Locate the cell with the specified text and output its (X, Y) center coordinate. 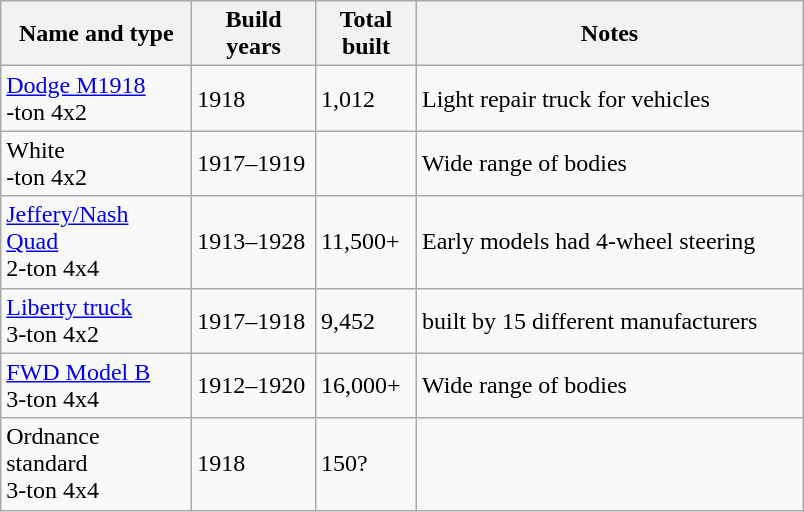
Dodge M1918-ton 4x2 (96, 98)
Ordnance standard3-ton 4x4 (96, 464)
1917–1918 (254, 320)
FWD Model B3-ton 4x4 (96, 386)
1913–1928 (254, 242)
16,000+ (366, 386)
1,012 (366, 98)
White-ton 4x2 (96, 164)
Liberty truck3-ton 4x2 (96, 320)
Notes (609, 34)
9,452 (366, 320)
built by 15 different manufacturers (609, 320)
Total built (366, 34)
150? (366, 464)
Name and type (96, 34)
1917–1919 (254, 164)
11,500+ (366, 242)
1912–1920 (254, 386)
Jeffery/Nash Quad2-ton 4x4 (96, 242)
Early models had 4-wheel steering (609, 242)
Build years (254, 34)
Light repair truck for vehicles (609, 98)
